Find where the given text appears and provide that cell's center as [X, Y] coordinate. 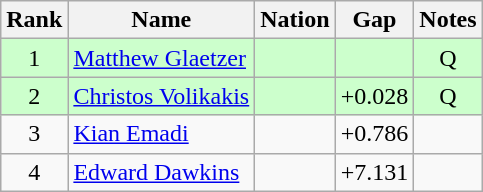
Rank [34, 20]
4 [34, 172]
Christos Volikakis [162, 96]
Notes [448, 20]
3 [34, 134]
Name [162, 20]
Gap [374, 20]
+0.786 [374, 134]
1 [34, 58]
Kian Emadi [162, 134]
+0.028 [374, 96]
Matthew Glaetzer [162, 58]
+7.131 [374, 172]
2 [34, 96]
Edward Dawkins [162, 172]
Nation [295, 20]
